Identify which cell holds the provided text, then report its [X, Y] central coordinate. 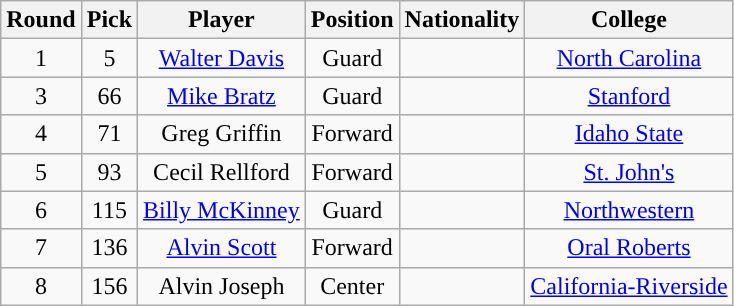
93 [109, 172]
8 [41, 286]
Player [222, 20]
Northwestern [629, 210]
Oral Roberts [629, 248]
Mike Bratz [222, 96]
7 [41, 248]
College [629, 20]
Alvin Joseph [222, 286]
Alvin Scott [222, 248]
115 [109, 210]
71 [109, 134]
Position [352, 20]
4 [41, 134]
Stanford [629, 96]
156 [109, 286]
Idaho State [629, 134]
California-Riverside [629, 286]
6 [41, 210]
Nationality [462, 20]
136 [109, 248]
Center [352, 286]
Greg Griffin [222, 134]
North Carolina [629, 58]
St. John's [629, 172]
3 [41, 96]
Billy McKinney [222, 210]
Cecil Rellford [222, 172]
1 [41, 58]
Round [41, 20]
66 [109, 96]
Pick [109, 20]
Walter Davis [222, 58]
